Find where the given text appears and provide that cell's center as (X, Y) coordinate. 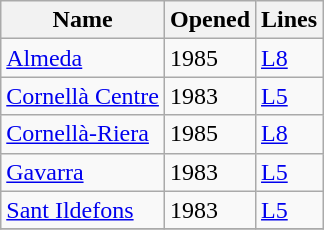
Name (83, 20)
Gavarra (83, 172)
Cornellà Centre (83, 96)
Sant Ildefons (83, 210)
Almeda (83, 58)
Lines (290, 20)
Opened (210, 20)
Cornellà-Riera (83, 134)
